From the cell containing the given text, extract its center point as [x, y] coordinate. 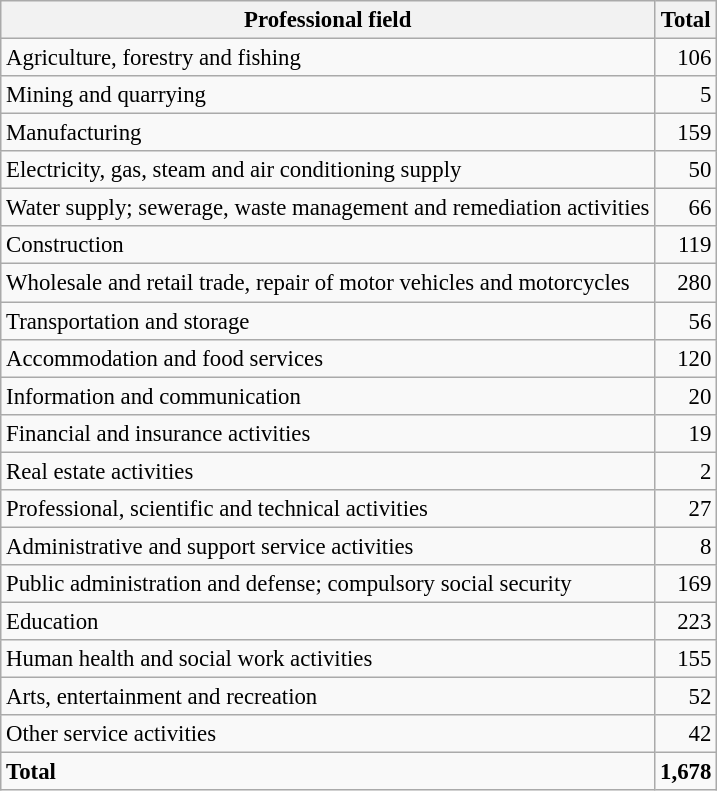
223 [686, 621]
106 [686, 58]
159 [686, 133]
Construction [328, 245]
Mining and quarrying [328, 95]
50 [686, 170]
Information and communication [328, 396]
20 [686, 396]
Other service activities [328, 734]
Professional, scientific and technical activities [328, 509]
120 [686, 358]
52 [686, 697]
280 [686, 283]
Human health and social work activities [328, 659]
66 [686, 208]
27 [686, 509]
Arts, entertainment and recreation [328, 697]
Electricity, gas, steam and air conditioning supply [328, 170]
Financial and insurance activities [328, 433]
155 [686, 659]
Manufacturing [328, 133]
Real estate activities [328, 471]
Transportation and storage [328, 321]
19 [686, 433]
42 [686, 734]
119 [686, 245]
Agriculture, forestry and fishing [328, 58]
Public administration and defense; compulsory social security [328, 584]
Administrative and support service activities [328, 546]
2 [686, 471]
Water supply; sewerage, waste management and remediation activities [328, 208]
Accommodation and food services [328, 358]
169 [686, 584]
Education [328, 621]
56 [686, 321]
Wholesale and retail trade, repair of motor vehicles and motorcycles [328, 283]
1,678 [686, 772]
8 [686, 546]
5 [686, 95]
Professional field [328, 20]
